Capture the cell that displays the provided text and extract its (x, y) central coordinate. 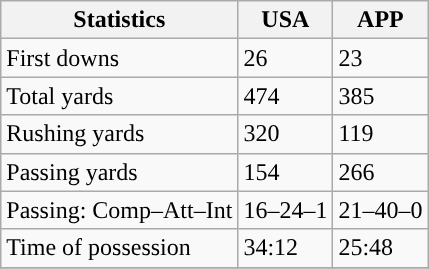
154 (286, 172)
Rushing yards (120, 134)
266 (380, 172)
23 (380, 58)
320 (286, 134)
First downs (120, 58)
26 (286, 58)
16–24–1 (286, 210)
APP (380, 20)
34:12 (286, 248)
Total yards (120, 96)
474 (286, 96)
21–40–0 (380, 210)
Passing yards (120, 172)
Passing: Comp–Att–Int (120, 210)
119 (380, 134)
Time of possession (120, 248)
25:48 (380, 248)
USA (286, 20)
385 (380, 96)
Statistics (120, 20)
